Search for the cell housing the specified text and yield its (X, Y) center coordinate. 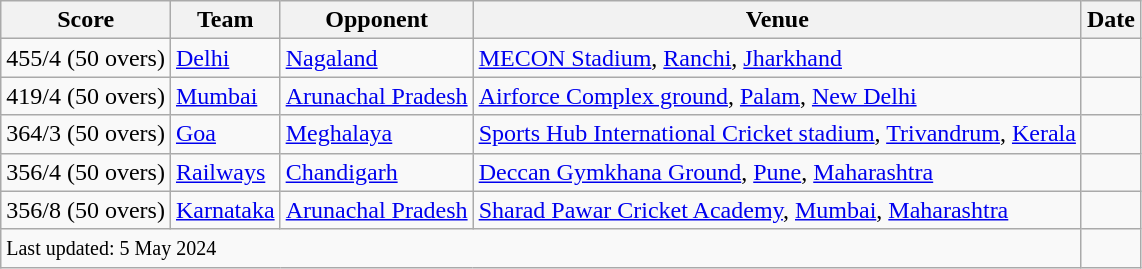
Sharad Pawar Cricket Academy, Mumbai, Maharashtra (777, 210)
Karnataka (225, 210)
Delhi (225, 58)
Last updated: 5 May 2024 (542, 248)
Date (1110, 20)
Score (86, 20)
Chandigarh (376, 172)
419/4 (50 overs) (86, 96)
455/4 (50 overs) (86, 58)
Nagaland (376, 58)
Venue (777, 20)
MECON Stadium, Ranchi, Jharkhand (777, 58)
Deccan Gymkhana Ground, Pune, Maharashtra (777, 172)
Team (225, 20)
Airforce Complex ground, Palam, New Delhi (777, 96)
Sports Hub International Cricket stadium, Trivandrum, Kerala (777, 134)
356/8 (50 overs) (86, 210)
Mumbai (225, 96)
Railways (225, 172)
Opponent (376, 20)
356/4 (50 overs) (86, 172)
Goa (225, 134)
Meghalaya (376, 134)
364/3 (50 overs) (86, 134)
